Pinpoint the cell where the given text exists, returning its (X, Y) midpoint coordinate. 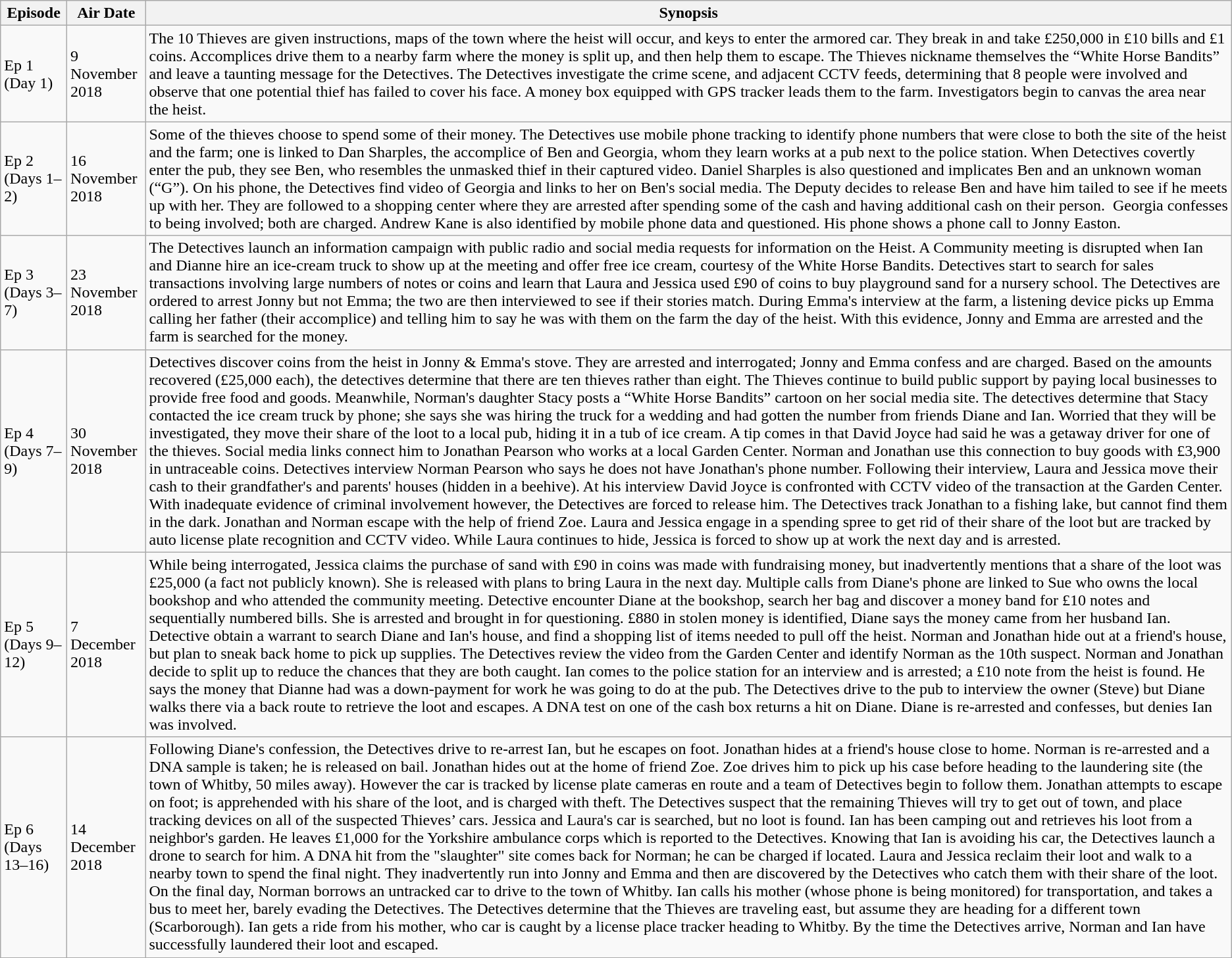
Ep 1(Day 1) (34, 74)
30 November 2018 (107, 451)
Ep 5(Days 9–12) (34, 645)
Synopsis (688, 13)
9 November 2018 (107, 74)
Ep 6 (Days 13–16) (34, 847)
Ep 4(Days 7–9) (34, 451)
Air Date (107, 13)
23 November 2018 (107, 292)
16 November 2018 (107, 179)
Ep 2(Days 1–2) (34, 179)
7 December 2018 (107, 645)
Episode (34, 13)
14 December 2018 (107, 847)
Ep 3(Days 3–7) (34, 292)
